Identify which cell holds the provided text, then report its [X, Y] central coordinate. 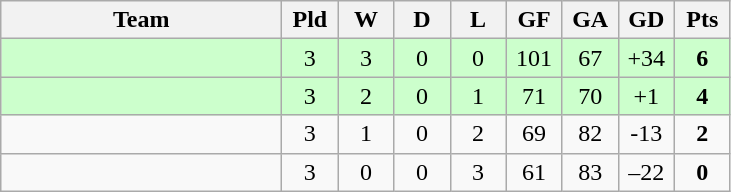
D [422, 20]
L [478, 20]
-13 [646, 134]
82 [590, 134]
71 [534, 96]
69 [534, 134]
101 [534, 58]
61 [534, 172]
GF [534, 20]
GD [646, 20]
70 [590, 96]
W [366, 20]
67 [590, 58]
4 [702, 96]
+34 [646, 58]
Pld [310, 20]
83 [590, 172]
GA [590, 20]
Pts [702, 20]
6 [702, 58]
+1 [646, 96]
Team [142, 20]
–22 [646, 172]
